Return the (X, Y) coordinate for the center point of the cell that contains the specified text.  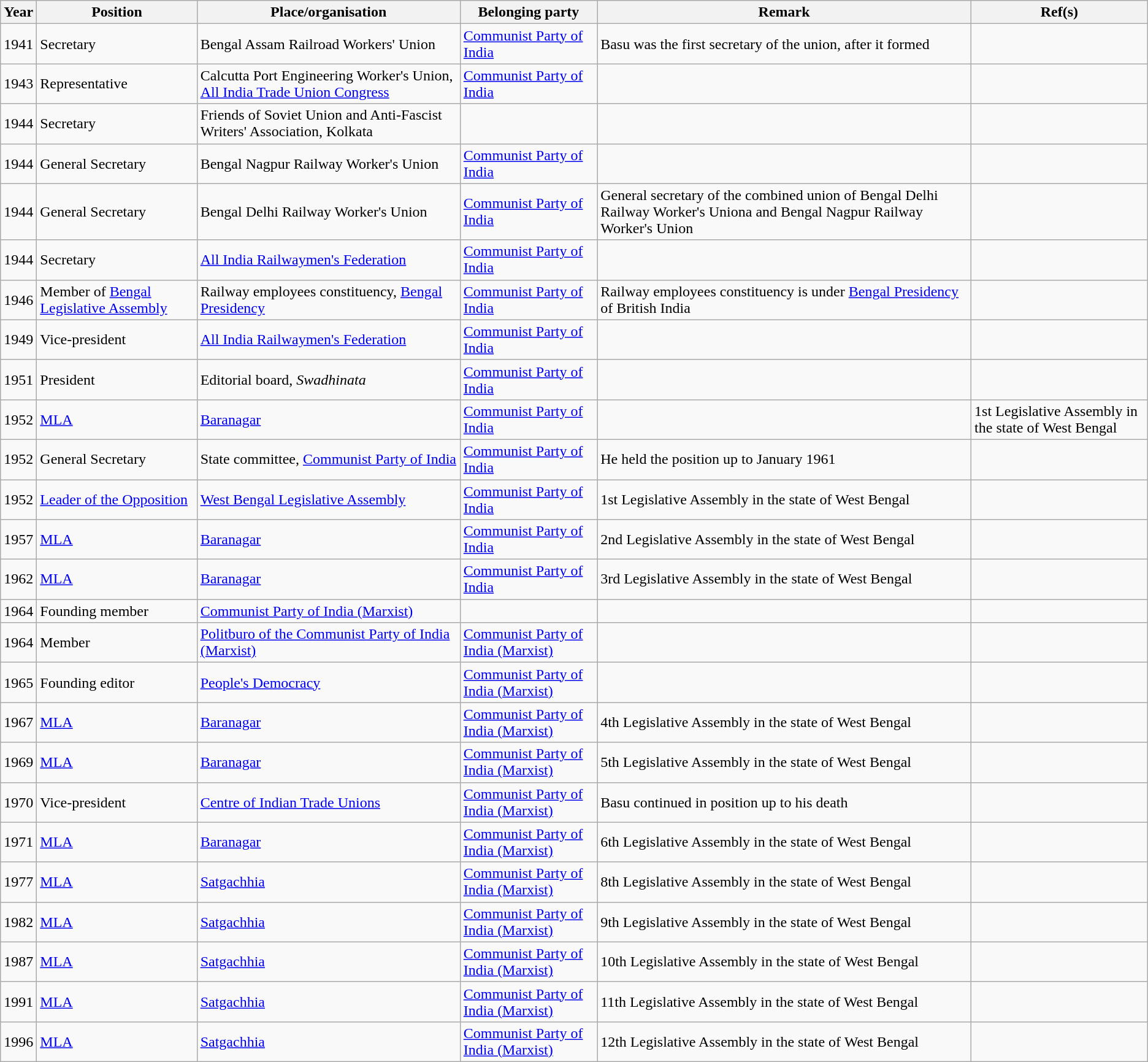
Place/organisation (329, 12)
1965 (18, 682)
2nd Legislative Assembly in the state of West Bengal (784, 540)
Representative (117, 83)
Bengal Assam Railroad Workers' Union (329, 44)
3rd Legislative Assembly in the state of West Bengal (784, 579)
1991 (18, 1001)
Bengal Nagpur Railway Worker's Union (329, 163)
Founding member (117, 611)
6th Legislative Assembly in the state of West Bengal (784, 842)
1943 (18, 83)
Centre of Indian Trade Unions (329, 802)
People's Democracy (329, 682)
4th Legislative Assembly in the state of West Bengal (784, 723)
Politburo of the Communist Party of India (Marxist) (329, 643)
Bengal Delhi Railway Worker's Union (329, 212)
1987 (18, 962)
10th Legislative Assembly in the state of West Bengal (784, 962)
1969 (18, 762)
Railway employees constituency, Bengal Presidency (329, 299)
Remark (784, 12)
Ref(s) (1060, 12)
1941 (18, 44)
Year (18, 12)
General secretary of the combined union of Bengal Delhi Railway Worker's Uniona and Bengal Nagpur Railway Worker's Union (784, 212)
Railway employees constituency is under Bengal Presidency of British India (784, 299)
12th Legislative Assembly in the state of West Bengal (784, 1042)
1957 (18, 540)
Member of Bengal Legislative Assembly (117, 299)
11th Legislative Assembly in the state of West Bengal (784, 1001)
State committee, Communist Party of India (329, 459)
1977 (18, 882)
Member (117, 643)
Founding editor (117, 682)
Belonging party (529, 12)
8th Legislative Assembly in the state of West Bengal (784, 882)
Friends of Soviet Union and Anti-Fascist Writers' Association, Kolkata (329, 124)
He held the position up to January 1961 (784, 459)
President (117, 379)
1996 (18, 1042)
1971 (18, 842)
1982 (18, 922)
Basu was the first secretary of the union, after it formed (784, 44)
Position (117, 12)
West Bengal Legislative Assembly (329, 499)
Leader of the Opposition (117, 499)
1962 (18, 579)
Editorial board, Swadhinata (329, 379)
1970 (18, 802)
Calcutta Port Engineering Worker's Union, All India Trade Union Congress (329, 83)
5th Legislative Assembly in the state of West Bengal (784, 762)
1949 (18, 340)
9th Legislative Assembly in the state of West Bengal (784, 922)
Basu continued in position up to his death (784, 802)
1946 (18, 299)
1951 (18, 379)
1967 (18, 723)
